For the text-containing cell, return its midpoint in (X, Y) coordinate format. 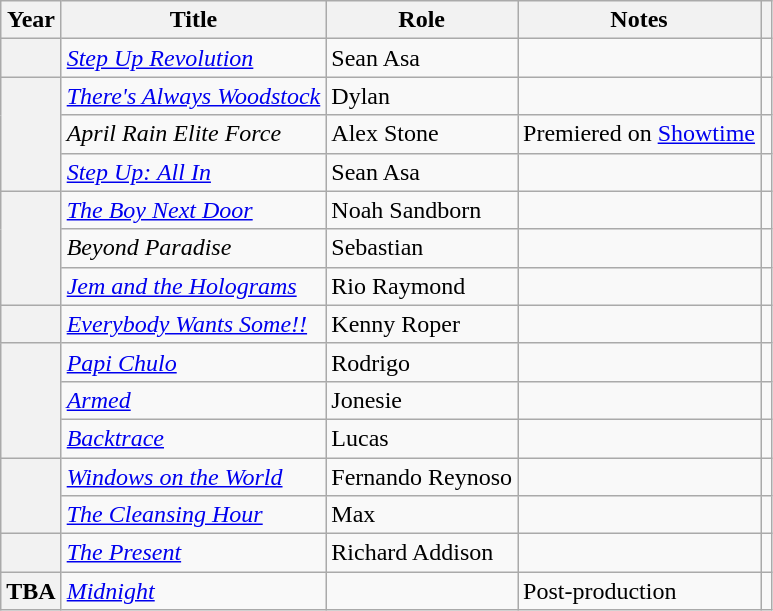
Windows on the World (194, 477)
April Rain Elite Force (194, 134)
Noah Sandborn (422, 210)
Role (422, 20)
Kenny Roper (422, 324)
Post-production (640, 591)
Step Up Revolution (194, 58)
Rio Raymond (422, 286)
Dylan (422, 96)
Backtrace (194, 438)
Everybody Wants Some!! (194, 324)
Premiered on Showtime (640, 134)
Alex Stone (422, 134)
Notes (640, 20)
Lucas (422, 438)
Jonesie (422, 400)
The Cleansing Hour (194, 515)
Jem and the Holograms (194, 286)
Beyond Paradise (194, 248)
Midnight (194, 591)
Papi Chulo (194, 362)
Richard Addison (422, 553)
TBA (31, 591)
Year (31, 20)
There's Always Woodstock (194, 96)
Sebastian (422, 248)
Rodrigo (422, 362)
The Boy Next Door (194, 210)
Step Up: All In (194, 172)
The Present (194, 553)
Max (422, 515)
Armed (194, 400)
Fernando Reynoso (422, 477)
Title (194, 20)
